Search for the cell housing the specified text and yield its (x, y) center coordinate. 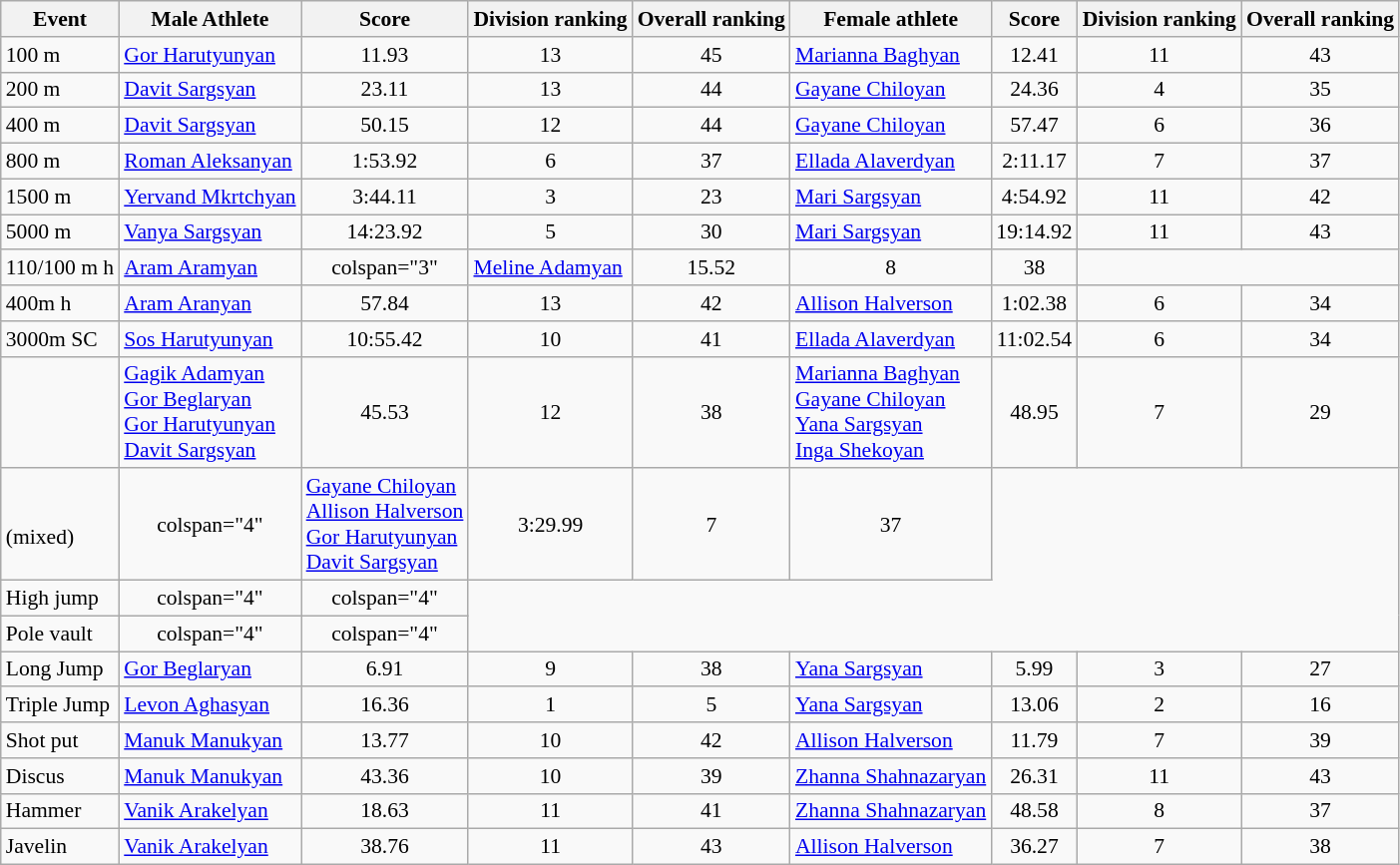
4:54.92 (1034, 197)
23.11 (385, 90)
Vanya Sargsyan (210, 232)
57.84 (385, 303)
35 (1320, 90)
Event (60, 19)
29 (1320, 412)
Female athlete (890, 19)
Long Jump (60, 669)
100 m (60, 55)
Aram Aramyan (210, 268)
Gayane ChiloyanAllison HalversonGor HarutyunyanDavit Sargsyan (385, 525)
48.95 (1034, 412)
45.53 (385, 412)
1:53.92 (385, 162)
13.06 (1034, 705)
14:23.92 (385, 232)
800 m (60, 162)
Aram Aranyan (210, 303)
1500 m (60, 197)
2:11.17 (1034, 162)
Meline Adamyan (550, 268)
High jump (60, 599)
50.15 (385, 126)
24.36 (1034, 90)
10:55.42 (385, 339)
48.58 (1034, 811)
Marianna BaghyanGayane ChiloyanYana SargsyanInga Shekoyan (890, 412)
23 (711, 197)
Gor Harutyunyan (210, 55)
Male Athlete (210, 19)
9 (550, 669)
Hammer (60, 811)
200 m (60, 90)
2 (1160, 705)
Gor Beglaryan (210, 669)
1:02.38 (1034, 303)
3000m SC (60, 339)
Triple Jump (60, 705)
16 (1320, 705)
5.99 (1034, 669)
36 (1320, 126)
45 (711, 55)
1 (550, 705)
Javelin (60, 847)
Levon Aghasyan (210, 705)
57.47 (1034, 126)
30 (711, 232)
Sos Harutyunyan (210, 339)
colspan="3" (385, 268)
6.91 (385, 669)
19:14.92 (1034, 232)
Pole vault (60, 634)
(mixed) (60, 525)
15.52 (711, 268)
38.76 (385, 847)
11:02.54 (1034, 339)
11.93 (385, 55)
Marianna Baghyan (890, 55)
Roman Aleksanyan (210, 162)
Yervand Mkrtchyan (210, 197)
16.36 (385, 705)
36.27 (1034, 847)
13.77 (385, 740)
11.79 (1034, 740)
12.41 (1034, 55)
Gagik AdamyanGor BeglaryanGor HarutyunyanDavit Sargsyan (210, 412)
18.63 (385, 811)
4 (1160, 90)
5000 m (60, 232)
110/100 m h (60, 268)
Shot put (60, 740)
3:44.11 (385, 197)
43.36 (385, 776)
400m h (60, 303)
400 m (60, 126)
Discus (60, 776)
3:29.99 (550, 525)
26.31 (1034, 776)
27 (1320, 669)
